Return the (X, Y) coordinate for the center point of the cell that contains the specified text.  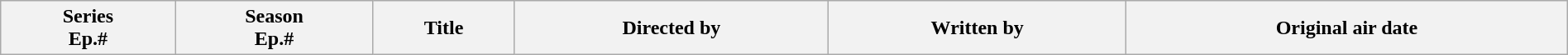
Written by (978, 28)
Title (443, 28)
SeasonEp.# (275, 28)
Directed by (672, 28)
SeriesEp.# (88, 28)
Original air date (1347, 28)
